Detect which cell encompasses the target text, then output its (X, Y) center coordinate. 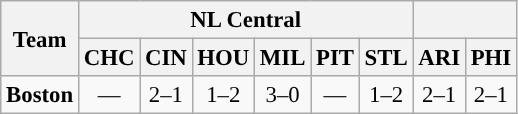
MIL (283, 58)
PIT (336, 58)
PHI (490, 58)
Boston (40, 95)
CHC (108, 58)
STL (386, 58)
ARI (439, 58)
Team (40, 38)
NL Central (246, 20)
3–0 (283, 95)
CIN (166, 58)
HOU (224, 58)
